Pinpoint the cell where the given text exists, returning its [x, y] midpoint coordinate. 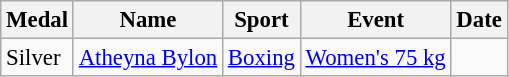
Atheyna Bylon [148, 58]
Name [148, 20]
Date [479, 20]
Boxing [262, 58]
Event [376, 20]
Women's 75 kg [376, 58]
Medal [38, 20]
Sport [262, 20]
Silver [38, 58]
